Find where the given text appears and provide that cell's center as [x, y] coordinate. 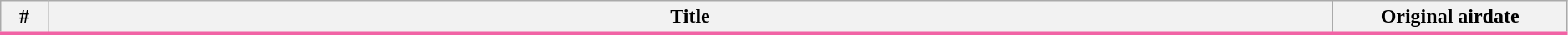
# [24, 17]
Original airdate [1450, 17]
Title [690, 17]
